From the cell containing the given text, extract its center point as (x, y) coordinate. 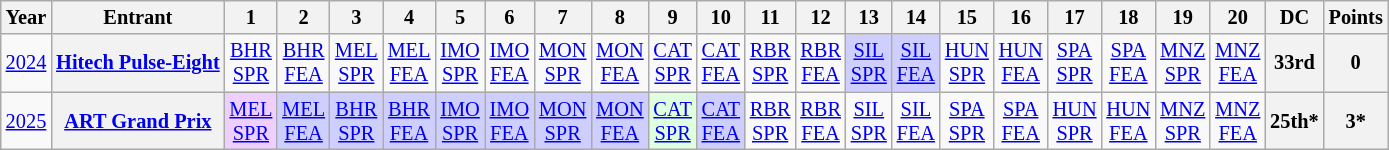
2024 (26, 63)
0 (1356, 63)
11 (770, 17)
7 (562, 17)
3* (1356, 121)
12 (820, 17)
19 (1182, 17)
1 (252, 17)
18 (1128, 17)
4 (410, 17)
Year (26, 17)
5 (460, 17)
25th* (1294, 121)
14 (916, 17)
2025 (26, 121)
17 (1075, 17)
6 (510, 17)
DC (1294, 17)
15 (967, 17)
9 (673, 17)
ART Grand Prix (138, 121)
2 (304, 17)
13 (869, 17)
10 (721, 17)
Entrant (138, 17)
33rd (1294, 63)
16 (1021, 17)
Hitech Pulse-Eight (138, 63)
20 (1238, 17)
3 (356, 17)
8 (620, 17)
Points (1356, 17)
